Identify which cell holds the provided text, then report its [x, y] central coordinate. 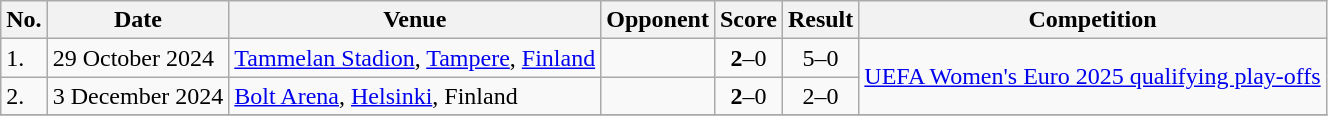
Bolt Arena, Helsinki, Finland [415, 96]
Tammelan Stadion, Tampere, Finland [415, 58]
Opponent [658, 20]
1. [24, 58]
No. [24, 20]
Result [820, 20]
29 October 2024 [138, 58]
Competition [1092, 20]
UEFA Women's Euro 2025 qualifying play-offs [1092, 77]
2. [24, 96]
Date [138, 20]
3 December 2024 [138, 96]
Venue [415, 20]
5–0 [820, 58]
Score [748, 20]
